Search for the cell housing the specified text and yield its [X, Y] center coordinate. 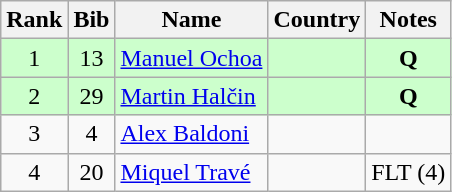
Martin Halčin [192, 96]
Manuel Ochoa [192, 58]
Name [192, 20]
Country [317, 20]
20 [92, 172]
29 [92, 96]
Alex Baldoni [192, 134]
1 [34, 58]
Rank [34, 20]
Bib [92, 20]
Notes [408, 20]
2 [34, 96]
Miquel Travé [192, 172]
13 [92, 58]
FLT (4) [408, 172]
3 [34, 134]
